Scan for the cell matching the given text and deliver its [x, y] coordinate at center. 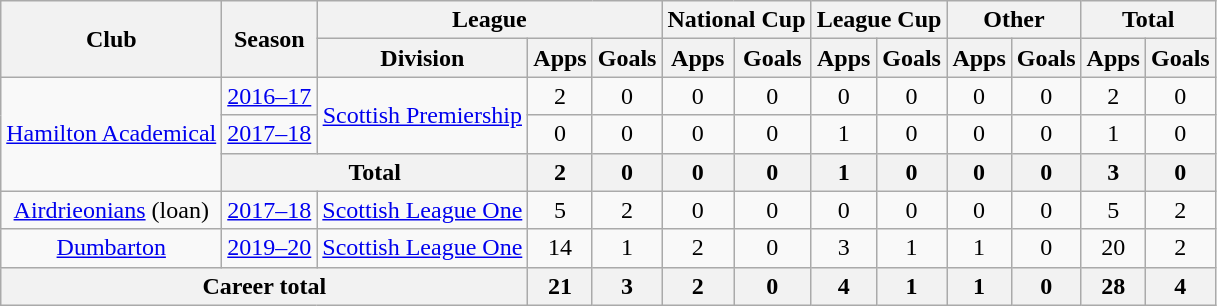
20 [1113, 248]
14 [560, 248]
Season [270, 39]
Dumbarton [112, 248]
28 [1113, 286]
League Cup [879, 20]
Division [422, 58]
Career total [264, 286]
Other [1014, 20]
2016–17 [270, 96]
National Cup [736, 20]
Airdrieonians (loan) [112, 210]
Scottish Premiership [422, 115]
21 [560, 286]
League [490, 20]
2019–20 [270, 248]
Club [112, 39]
Hamilton Academical [112, 134]
